Search for the cell housing the specified text and yield its (X, Y) center coordinate. 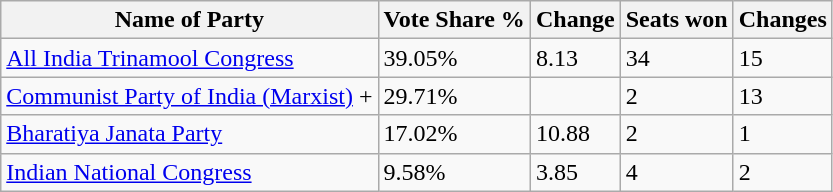
13 (782, 96)
Seats won (676, 20)
All India Trinamool Congress (190, 58)
39.05% (454, 58)
4 (676, 172)
17.02% (454, 134)
Indian National Congress (190, 172)
Vote Share % (454, 20)
Change (575, 20)
Changes (782, 20)
Communist Party of India (Marxist) + (190, 96)
8.13 (575, 58)
Name of Party (190, 20)
Bharatiya Janata Party (190, 134)
10.88 (575, 134)
34 (676, 58)
9.58% (454, 172)
1 (782, 134)
3.85 (575, 172)
29.71% (454, 96)
15 (782, 58)
